Return the [x, y] coordinate for the center point of the cell that contains the specified text.  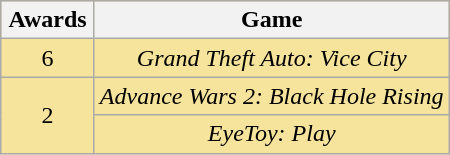
Game [272, 20]
Awards [48, 20]
Grand Theft Auto: Vice City [272, 58]
6 [48, 58]
EyeToy: Play [272, 134]
2 [48, 115]
Advance Wars 2: Black Hole Rising [272, 96]
